Detect which cell encompasses the target text, then output its [x, y] center coordinate. 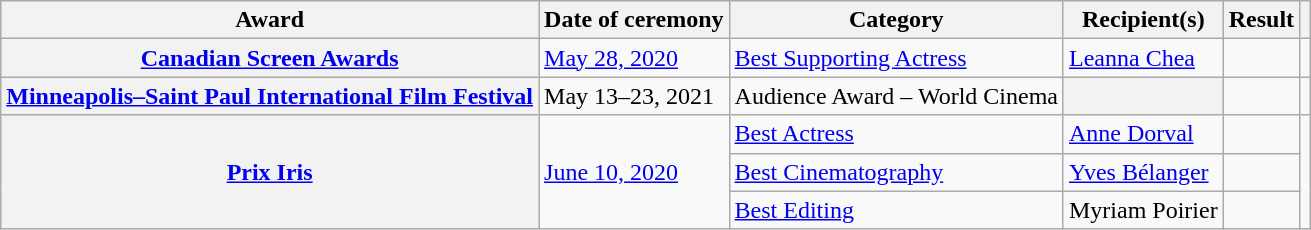
Best Editing [896, 210]
Prix Iris [270, 172]
Leanna Chea [1143, 58]
Date of ceremony [634, 20]
Recipient(s) [1143, 20]
Best Supporting Actress [896, 58]
Award [270, 20]
Yves Bélanger [1143, 172]
Best Cinematography [896, 172]
Best Actress [896, 134]
May 13–23, 2021 [634, 96]
Result [1261, 20]
Myriam Poirier [1143, 210]
Anne Dorval [1143, 134]
Audience Award – World Cinema [896, 96]
June 10, 2020 [634, 172]
Canadian Screen Awards [270, 58]
Minneapolis–Saint Paul International Film Festival [270, 96]
Category [896, 20]
May 28, 2020 [634, 58]
